Scan for the cell matching the given text and deliver its [x, y] coordinate at center. 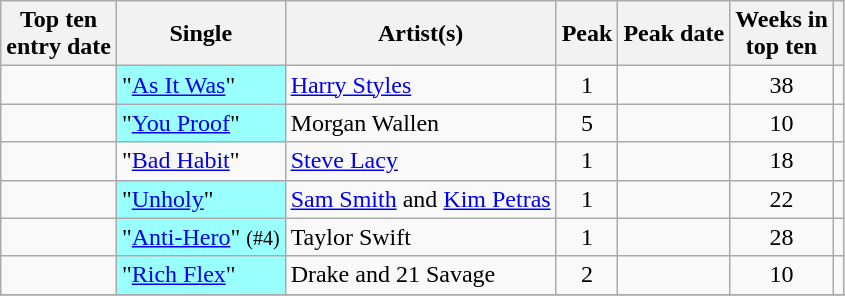
Peak [587, 34]
"As It Was" [200, 85]
Steve Lacy [420, 161]
Harry Styles [420, 85]
Taylor Swift [420, 237]
Morgan Wallen [420, 123]
"You Proof" [200, 123]
Drake and 21 Savage [420, 275]
18 [782, 161]
Artist(s) [420, 34]
5 [587, 123]
38 [782, 85]
28 [782, 237]
22 [782, 199]
"Unholy" [200, 199]
"Rich Flex" [200, 275]
Sam Smith and Kim Petras [420, 199]
Top tenentry date [59, 34]
"Bad Habit" [200, 161]
"Anti-Hero" (#4) [200, 237]
Peak date [674, 34]
Single [200, 34]
Weeks intop ten [782, 34]
2 [587, 275]
